Find where the given text appears and provide that cell's center as [x, y] coordinate. 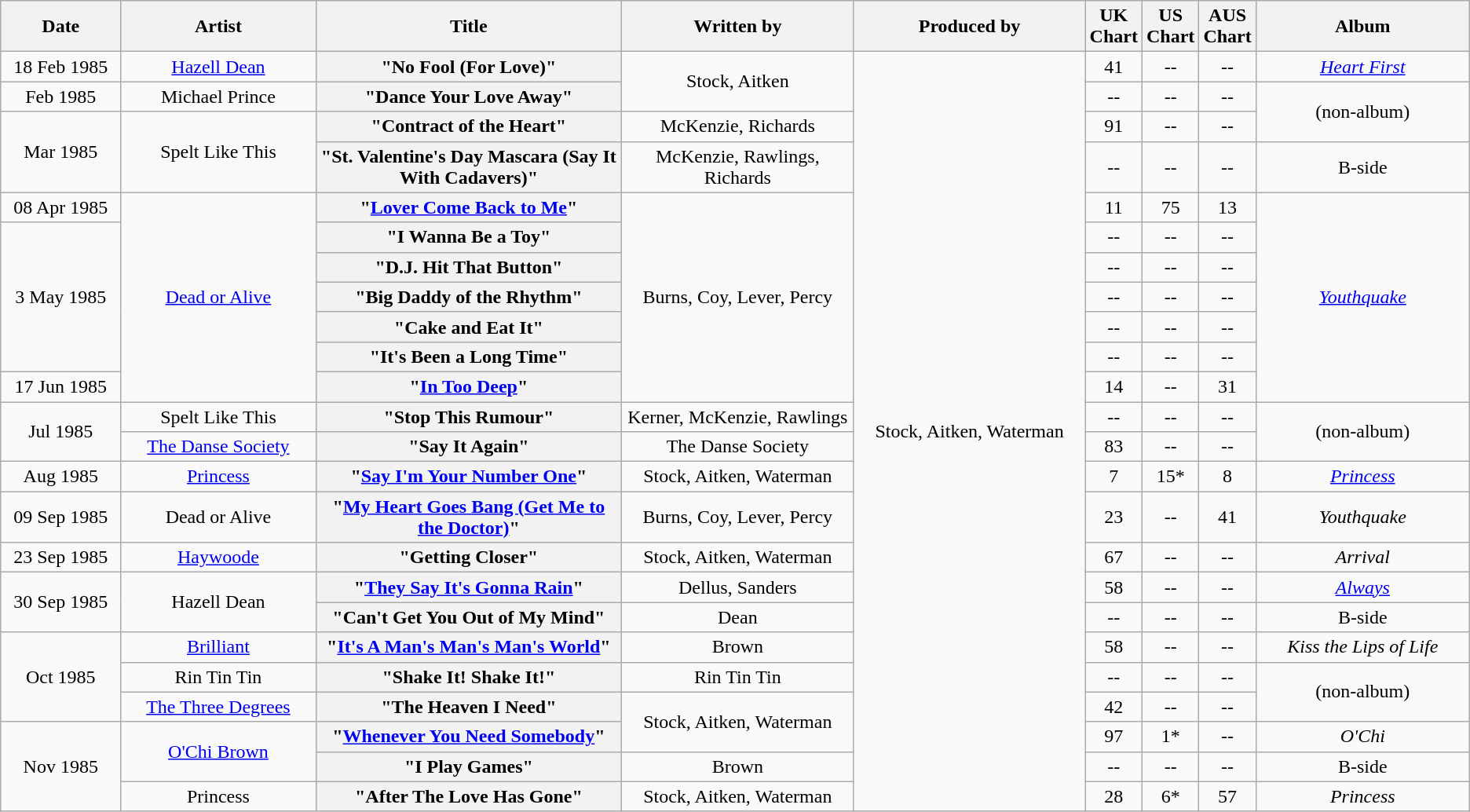
"Whenever You Need Somebody" [469, 737]
McKenzie, Richards [738, 126]
Feb 1985 [61, 97]
Arrival [1362, 558]
"Getting Closer" [469, 558]
"Cake and Eat It" [469, 327]
Kerner, McKenzie, Rawlings [738, 417]
83 [1113, 447]
O'Chi [1362, 737]
30 Sep 1985 [61, 602]
"It's Been a Long Time" [469, 357]
Produced by [969, 27]
23 [1113, 517]
67 [1113, 558]
31 [1227, 386]
"Stop This Rumour" [469, 417]
Heart First [1362, 67]
Always [1362, 587]
Aug 1985 [61, 477]
"Say I'm Your Number One" [469, 477]
Stock, Aitken [738, 82]
"Big Daddy of the Rhythm" [469, 297]
08 Apr 1985 [61, 207]
Dean [738, 617]
Haywoode [218, 558]
23 Sep 1985 [61, 558]
"My Heart Goes Bang (Get Me to the Doctor)" [469, 517]
The Three Degrees [218, 707]
"Lover Come Back to Me" [469, 207]
Michael Prince [218, 97]
18 Feb 1985 [61, 67]
7 [1113, 477]
"Contract of the Heart" [469, 126]
14 [1113, 386]
57 [1227, 796]
Album [1362, 27]
Written by [738, 27]
US Chart [1170, 27]
11 [1113, 207]
13 [1227, 207]
"They Say It's Gonna Rain" [469, 587]
75 [1170, 207]
Dellus, Sanders [738, 587]
"I Wanna Be a Toy" [469, 237]
91 [1113, 126]
8 [1227, 477]
Oct 1985 [61, 677]
"In Too Deep" [469, 386]
"St. Valentine's Day Mascara (Say It With Cadavers)" [469, 166]
"Say It Again" [469, 447]
Jul 1985 [61, 432]
28 [1113, 796]
Mar 1985 [61, 152]
"D.J. Hit That Button" [469, 267]
Kiss the Lips of Life [1362, 647]
AUS Chart [1227, 27]
"Dance Your Love Away" [469, 97]
"Can't Get You Out of My Mind" [469, 617]
97 [1113, 737]
Nov 1985 [61, 766]
"The Heaven I Need" [469, 707]
"I Play Games" [469, 766]
Date [61, 27]
42 [1113, 707]
O'Chi Brown [218, 752]
6* [1170, 796]
"After The Love Has Gone" [469, 796]
Artist [218, 27]
Brilliant [218, 647]
1* [1170, 737]
"It's A Man's Man's Man's World" [469, 647]
Title [469, 27]
17 Jun 1985 [61, 386]
3 May 1985 [61, 297]
09 Sep 1985 [61, 517]
15* [1170, 477]
UK Chart [1113, 27]
McKenzie, Rawlings, Richards [738, 166]
"No Fool (For Love)" [469, 67]
"Shake It! Shake It!" [469, 677]
